Determine the [X, Y] coordinate at the center of the cell enclosing the given text.  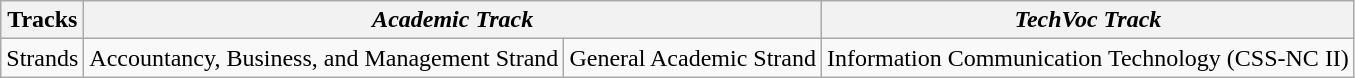
Academic Track [453, 20]
Accountancy, Business, and Management Strand [324, 58]
TechVoc Track [1088, 20]
Tracks [42, 20]
Strands [42, 58]
Information Communication Technology (CSS-NC II) [1088, 58]
General Academic Strand [693, 58]
